For the text-containing cell, return its midpoint in [x, y] coordinate format. 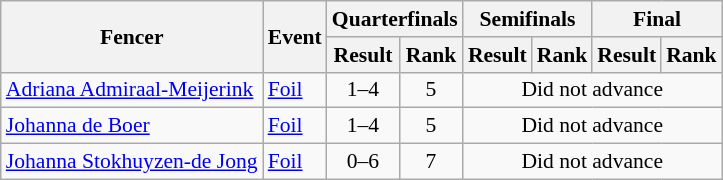
Semifinals [528, 19]
Fencer [132, 36]
Johanna de Boer [132, 126]
Final [656, 19]
Adriana Admiraal-Meijerink [132, 90]
Event [295, 36]
7 [431, 162]
Johanna Stokhuyzen-de Jong [132, 162]
Quarterfinals [395, 19]
0–6 [363, 162]
